Return the (X, Y) coordinate for the center point of the cell that contains the specified text.  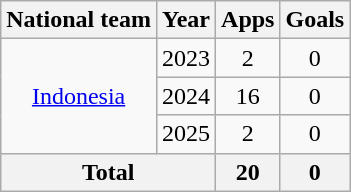
2023 (186, 58)
16 (248, 96)
Year (186, 20)
Indonesia (79, 96)
2025 (186, 134)
National team (79, 20)
Apps (248, 20)
Total (108, 172)
20 (248, 172)
Goals (315, 20)
2024 (186, 96)
